From the cell containing the given text, extract its center point as (X, Y) coordinate. 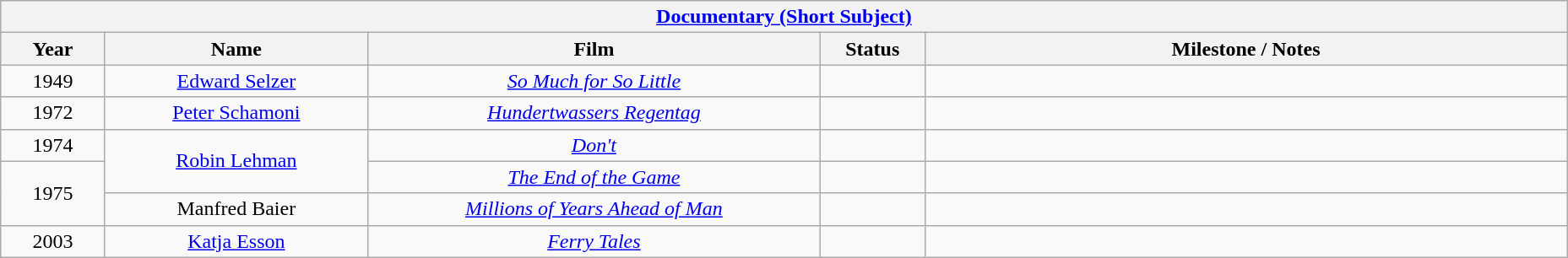
Hundertwassers Regentag (594, 113)
Don't (594, 145)
Documentary (Short Subject) (784, 17)
Year (53, 49)
Name (236, 49)
1974 (53, 145)
Milestone / Notes (1246, 49)
1949 (53, 81)
1972 (53, 113)
The End of the Game (594, 177)
Peter Schamoni (236, 113)
Edward Selzer (236, 81)
Robin Lehman (236, 161)
Ferry Tales (594, 241)
Katja Esson (236, 241)
Status (872, 49)
Millions of Years Ahead of Man (594, 209)
Manfred Baier (236, 209)
Film (594, 49)
2003 (53, 241)
1975 (53, 193)
So Much for So Little (594, 81)
